Find where the given text appears and provide that cell's center as (x, y) coordinate. 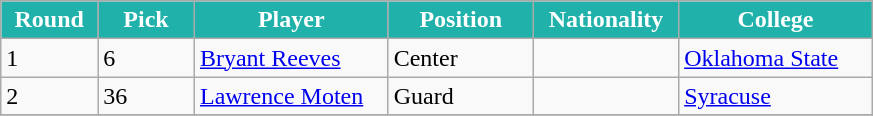
Round (50, 20)
Center (460, 58)
Nationality (606, 20)
6 (146, 58)
Lawrence Moten (291, 96)
Pick (146, 20)
Player (291, 20)
College (776, 20)
36 (146, 96)
Guard (460, 96)
1 (50, 58)
Bryant Reeves (291, 58)
Syracuse (776, 96)
Position (460, 20)
Oklahoma State (776, 58)
2 (50, 96)
